Scan for the cell matching the given text and deliver its [X, Y] coordinate at center. 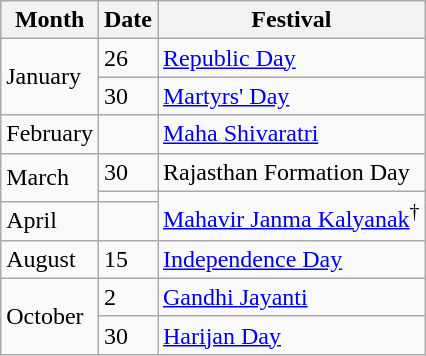
Gandhi Jayanti [292, 297]
February [50, 134]
Martyrs' Day [292, 96]
Independence Day [292, 259]
Republic Day [292, 58]
26 [128, 58]
January [50, 77]
March [50, 178]
Month [50, 20]
April [50, 221]
Mahavir Janma Kalyanak† [292, 216]
Festival [292, 20]
2 [128, 297]
Harijan Day [292, 335]
October [50, 316]
August [50, 259]
15 [128, 259]
Rajasthan Formation Day [292, 172]
Date [128, 20]
Maha Shivaratri [292, 134]
